Pinpoint the cell where the given text exists, returning its (X, Y) midpoint coordinate. 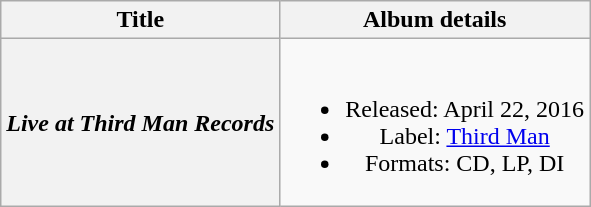
Title (140, 20)
Live at Third Man Records (140, 122)
Album details (435, 20)
Released: April 22, 2016Label: Third ManFormats: CD, LP, DI (435, 122)
